For the text-containing cell, return its midpoint in (X, Y) coordinate format. 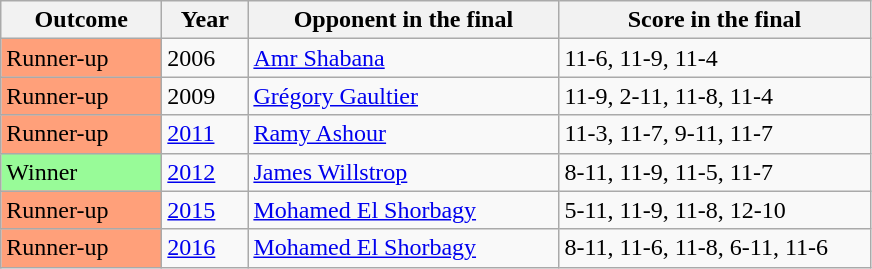
Grégory Gaultier (404, 96)
Ramy Ashour (404, 134)
11-9, 2-11, 11-8, 11-4 (714, 96)
Opponent in the final (404, 20)
Winner (82, 172)
2011 (205, 134)
Amr Shabana (404, 58)
Outcome (82, 20)
8-11, 11-9, 11-5, 11-7 (714, 172)
Year (205, 20)
11-3, 11-7, 9-11, 11-7 (714, 134)
2009 (205, 96)
Score in the final (714, 20)
8-11, 11-6, 11-8, 6-11, 11-6 (714, 248)
2015 (205, 210)
2006 (205, 58)
2016 (205, 248)
5-11, 11-9, 11-8, 12-10 (714, 210)
James Willstrop (404, 172)
2012 (205, 172)
11-6, 11-9, 11-4 (714, 58)
